Capture the cell that displays the provided text and extract its [X, Y] central coordinate. 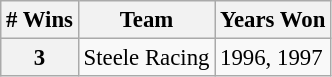
Team [146, 20]
Years Won [273, 20]
1996, 1997 [273, 58]
Steele Racing [146, 58]
3 [40, 58]
# Wins [40, 20]
